Scan for the cell matching the given text and deliver its (x, y) coordinate at center. 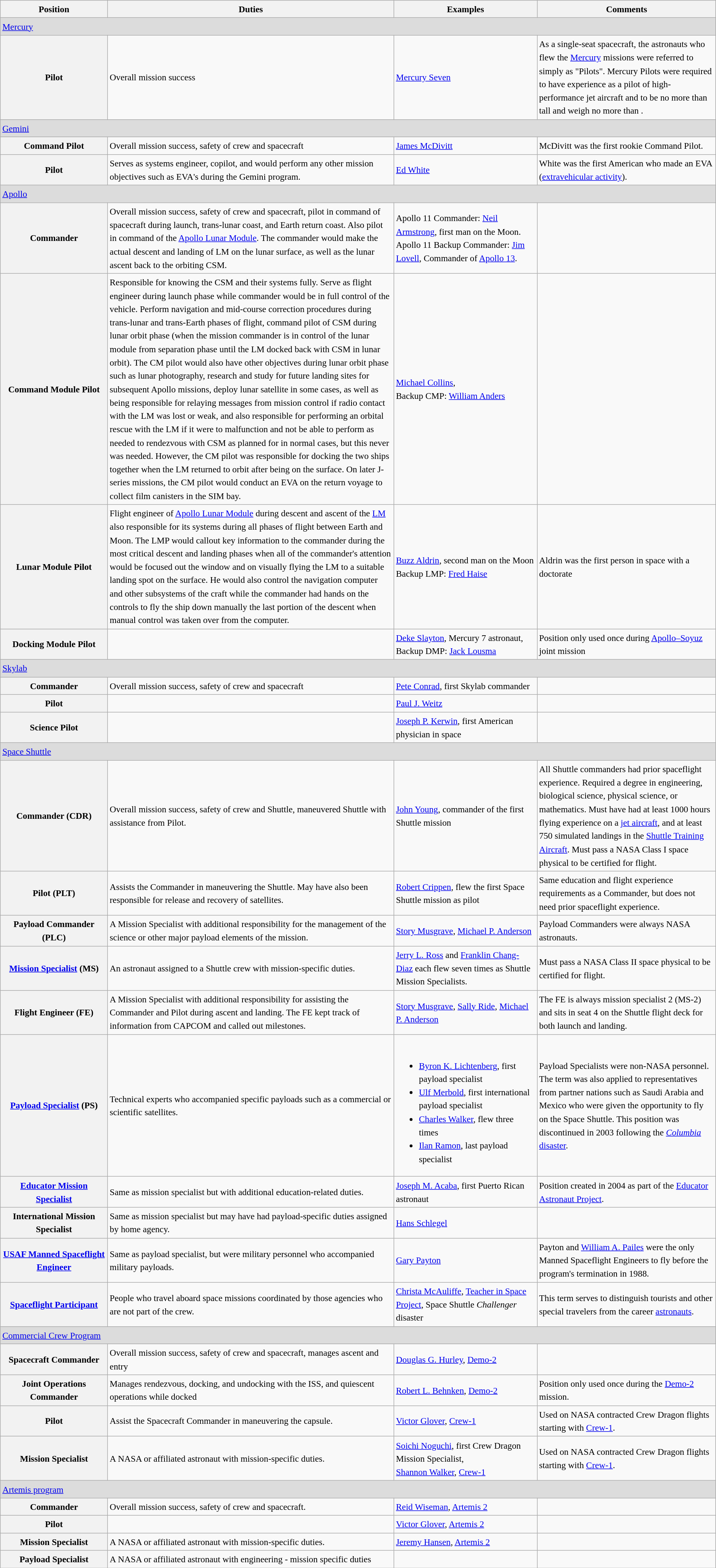
Payton and William A. Pailes were the only Manned Spaceflight Engineers to fly before the program's termination in 1988. (626, 1260)
Flight Engineer (FE) (54, 1012)
Position only used once during the Demo-2 mission. (626, 1390)
Command Pilot (54, 145)
Joseph M. Acaba, first Puerto Rican astronaut (465, 1192)
The FE is always mission specialist 2 (MS-2) and sits in seat 4 on the Shuttle flight deck for both launch and landing. (626, 1012)
Science Pilot (54, 727)
A NASA or affiliated astronaut with engineering - mission specific duties (251, 1559)
USAF Manned Spaceflight Engineer (54, 1260)
Overall mission success, safety of crew and Shuttle, maneuvered Shuttle with assistance from Pilot. (251, 815)
McDivitt was the first rookie Command Pilot. (626, 145)
Victor Glover, Crew-1 (465, 1421)
Overall mission success, safety of crew and spacecraft. (251, 1507)
Duties (251, 9)
Buzz Aldrin, second man on the MoonBackup LMP: Fred Haise (465, 567)
Ed White (465, 170)
Overall mission success (251, 77)
Victor Glover, Artemis 2 (465, 1524)
Pilot (PLT) (54, 893)
Jeremy Hansen, Artemis 2 (465, 1542)
Lunar Module Pilot (54, 567)
Commander (CDR) (54, 815)
Joseph P. Kerwin, first American physician in space (465, 727)
Position only used once during Apollo–Soyuz joint mission (626, 644)
A Mission Specialist with additional responsibility for the management of the science or other major payload elements of the mission. (251, 931)
This term serves to distinguish tourists and other special travelers from the career astronauts. (626, 1304)
Same as mission specialist but may have had payload-specific duties assigned by home agency. (251, 1222)
Command Module Pilot (54, 389)
Soichi Noguchi, first Crew Dragon Mission Specialist,Shannon Walker, Crew-1 (465, 1458)
Hans Schlegel (465, 1222)
Mercury Seven (465, 77)
Reid Wiseman, Artemis 2 (465, 1507)
Assist the Spacecraft Commander in maneuvering the capsule. (251, 1421)
Payload Specialist (PS) (54, 1105)
White was the first American who made an EVA (extravehicular activity). (626, 170)
Robert L. Behnken, Demo-2 (465, 1390)
Same education and flight experience requirements as a Commander, but does not need prior spaceflight experience. (626, 893)
Gemini (358, 128)
Pete Conrad, first Skylab commander (465, 686)
John Young, commander of the first Shuttle mission (465, 815)
Space Shuttle (358, 751)
Payload Commander (PLC) (54, 931)
Artemis program (358, 1489)
Paul J. Weitz (465, 703)
Michael Collins,Backup CMP: William Anders (465, 389)
Aldrin was the first person in space with a doctorate (626, 567)
Payload Specialist (54, 1559)
Skylab (358, 668)
Spaceflight Participant (54, 1304)
Position (54, 9)
Douglas G. Hurley, Demo-2 (465, 1359)
Joint Operations Commander (54, 1390)
James McDivitt (465, 145)
An astronaut assigned to a Shuttle crew with mission-specific duties. (251, 968)
Comments (626, 9)
Apollo 11 Commander: Neil Armstrong, first man on the Moon.Apollo 11 Backup Commander: Jim Lovell, Commander of Apollo 13. (465, 238)
Robert Crippen, flew the first Space Shuttle mission as pilot (465, 893)
Position created in 2004 as part of the Educator Astronaut Project. (626, 1192)
Story Musgrave, Sally Ride, Michael P. Anderson (465, 1012)
Payload Commanders were always NASA astronauts. (626, 931)
Christa McAuliffe, Teacher in Space Project, Space Shuttle Challenger disaster (465, 1304)
Deke Slayton, Mercury 7 astronaut, Backup DMP: Jack Lousma (465, 644)
Same as payload specialist, but were military personnel who accompanied military payloads. (251, 1260)
Mission Specialist (MS) (54, 968)
Serves as systems engineer, copilot, and would perform any other mission objectives such as EVA's during the Gemini program. (251, 170)
Examples (465, 9)
Overall mission success, safety of crew and spacecraft, manages ascent and entry (251, 1359)
Commercial Crew Program (358, 1335)
Technical experts who accompanied specific payloads such as a commercial or scientific satellites. (251, 1105)
People who travel aboard space missions coordinated by those agencies who are not part of the crew. (251, 1304)
Story Musgrave, Michael P. Anderson (465, 931)
Manages rendezvous, docking, and undocking with the ISS, and quiescent operations while docked (251, 1390)
Educator Mission Specialist (54, 1192)
Same as mission specialist but with additional education-related duties. (251, 1192)
International Mission Specialist (54, 1222)
Must pass a NASA Class II space physical to be certified for flight. (626, 968)
Mercury (358, 26)
Apollo (358, 194)
Jerry L. Ross and Franklin Chang-Diaz each flew seven times as Shuttle Mission Specialists. (465, 968)
Docking Module Pilot (54, 644)
Spacecraft Commander (54, 1359)
Assists the Commander in maneuvering the Shuttle. May have also been responsible for release and recovery of satellites. (251, 893)
Gary Payton (465, 1260)
